Pinpoint the cell where the given text exists, returning its [x, y] midpoint coordinate. 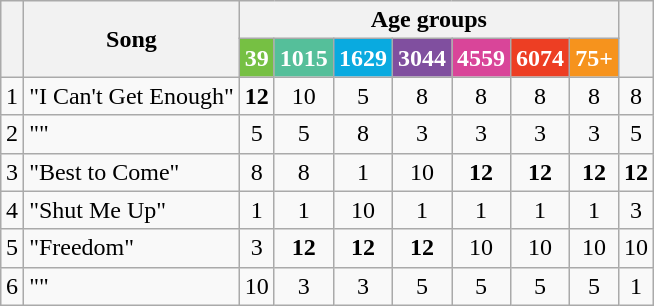
1629 [362, 58]
3044 [422, 58]
"Freedom" [132, 248]
6 [12, 286]
75+ [594, 58]
6074 [540, 58]
39 [256, 58]
2 [12, 134]
"I Can't Get Enough" [132, 96]
4559 [482, 58]
Song [132, 39]
Age groups [428, 20]
4 [12, 210]
"Shut Me Up" [132, 210]
1015 [304, 58]
"Best to Come" [132, 172]
